Identify which cell holds the provided text, then report its [x, y] central coordinate. 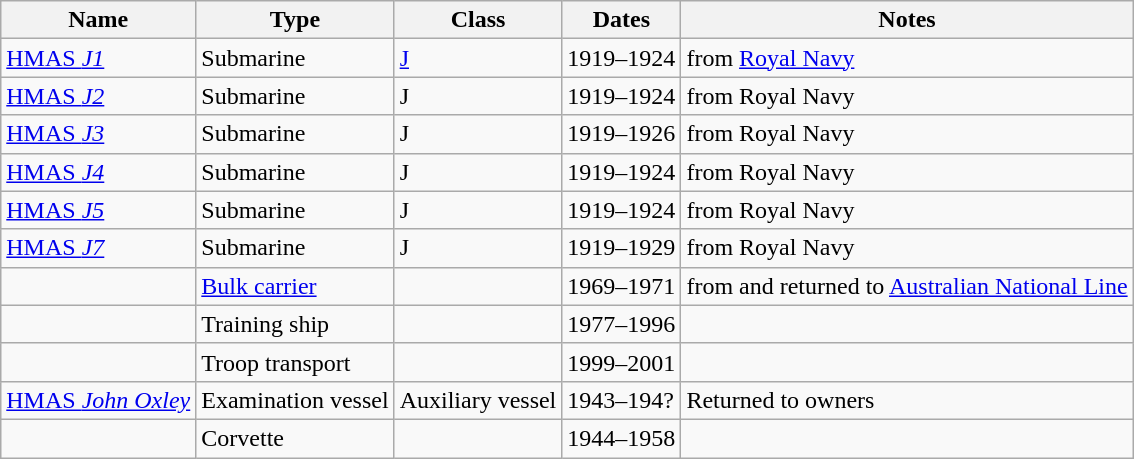
Examination vessel [295, 400]
Corvette [295, 438]
Troop transport [295, 362]
1944–1958 [622, 438]
1969–1971 [622, 286]
HMAS John Oxley [98, 400]
HMAS J3 [98, 134]
from and returned to Australian National Line [907, 286]
Bulk carrier [295, 286]
1977–1996 [622, 324]
Dates [622, 20]
Name [98, 20]
HMAS J1 [98, 58]
1943–194? [622, 400]
1919–1926 [622, 134]
Training ship [295, 324]
HMAS J5 [98, 210]
HMAS J2 [98, 96]
Class [478, 20]
Notes [907, 20]
1919–1929 [622, 248]
1999–2001 [622, 362]
HMAS J4 [98, 172]
Type [295, 20]
Auxiliary vessel [478, 400]
HMAS J7 [98, 248]
Returned to owners [907, 400]
